Locate the cell with the specified text and output its [x, y] center coordinate. 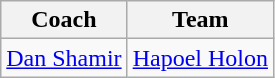
Hapoel Holon [200, 58]
Team [200, 20]
Coach [64, 20]
Dan Shamir [64, 58]
